Extract the [X, Y] coordinate from the center of the cell holding the provided text.  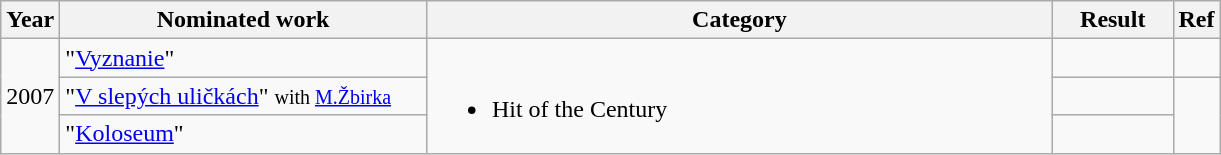
Category [739, 20]
"V slepých uličkách" with M.Žbirka [244, 96]
"Koloseum" [244, 134]
Nominated work [244, 20]
Result [1112, 20]
Hit of the Century [739, 96]
"Vyznanie" [244, 58]
Year [30, 20]
2007 [30, 96]
Ref [1196, 20]
